Return [x, y] of the center of cell containing provided text 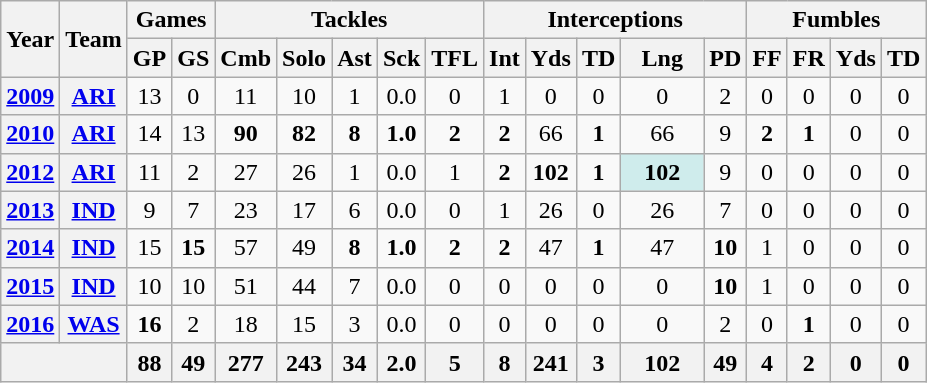
51 [246, 286]
82 [304, 134]
Ast [355, 58]
2009 [30, 96]
2015 [30, 286]
16 [149, 324]
27 [246, 172]
57 [246, 248]
90 [246, 134]
Tackles [350, 20]
Interceptions [616, 20]
2016 [30, 324]
FR [808, 58]
FF [767, 58]
4 [767, 362]
23 [246, 210]
2.0 [401, 362]
17 [304, 210]
2014 [30, 248]
Lng [662, 58]
GP [149, 58]
34 [355, 362]
5 [455, 362]
Sck [401, 58]
277 [246, 362]
Solo [304, 58]
Year [30, 39]
Fumbles [836, 20]
Cmb [246, 58]
2012 [30, 172]
Games [170, 20]
6 [355, 210]
Int [505, 58]
241 [550, 362]
Team [94, 39]
GS [194, 58]
88 [149, 362]
44 [304, 286]
PD [726, 58]
2013 [30, 210]
243 [304, 362]
WAS [94, 324]
TFL [455, 58]
18 [246, 324]
14 [149, 134]
2010 [30, 134]
